Locate the cell with the specified text and output its (x, y) center coordinate. 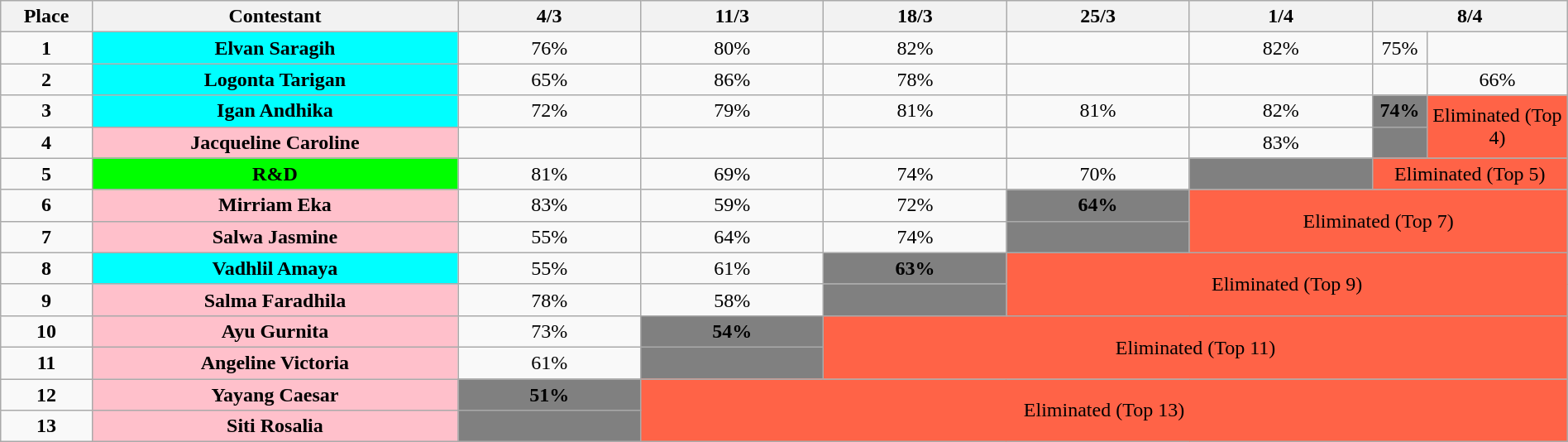
Angeline Victoria (275, 363)
76% (549, 48)
Salma Faradhila (275, 300)
59% (733, 205)
11 (46, 363)
Igan Andhika (275, 111)
54% (733, 331)
Mirriam Eka (275, 205)
Salwa Jasmine (275, 237)
R&D (275, 174)
Eliminated (Top 5) (1470, 174)
70% (1098, 174)
65% (549, 79)
63% (915, 268)
Jacqueline Caroline (275, 142)
79% (733, 111)
58% (733, 300)
69% (733, 174)
Ayu Gurnita (275, 331)
86% (733, 79)
18/3 (915, 17)
2 (46, 79)
Eliminated (Top 4) (1498, 127)
1/4 (1280, 17)
11/3 (733, 17)
Vadhlil Amaya (275, 268)
Contestant (275, 17)
12 (46, 395)
7 (46, 237)
Place (46, 17)
Eliminated (Top 13) (1105, 411)
80% (733, 48)
Siti Rosalia (275, 426)
4 (46, 142)
13 (46, 426)
66% (1498, 79)
Eliminated (Top 11) (1196, 347)
8 (46, 268)
51% (549, 395)
73% (549, 331)
Eliminated (Top 9) (1287, 284)
6 (46, 205)
25/3 (1098, 17)
3 (46, 111)
Eliminated (Top 7) (1378, 221)
Yayang Caesar (275, 395)
Elvan Saragih (275, 48)
10 (46, 331)
1 (46, 48)
75% (1399, 48)
Logonta Tarigan (275, 79)
9 (46, 300)
4/3 (549, 17)
8/4 (1470, 17)
5 (46, 174)
